Scan for the cell matching the given text and deliver its [X, Y] coordinate at center. 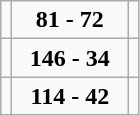
114 - 42 [70, 96]
146 - 34 [70, 58]
81 - 72 [70, 20]
